Identify which cell holds the provided text, then report its [X, Y] central coordinate. 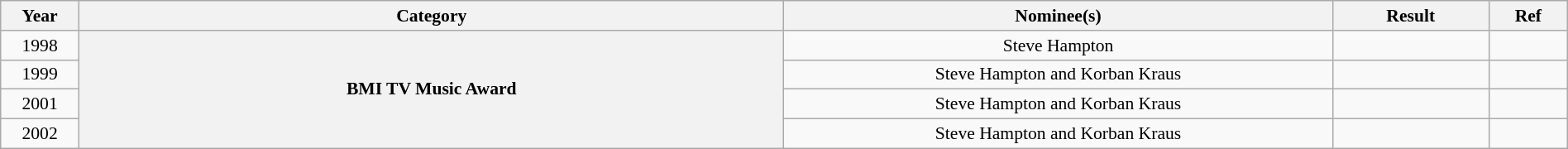
Year [40, 16]
2001 [40, 104]
Steve Hampton [1059, 46]
1998 [40, 46]
Category [432, 16]
2002 [40, 134]
Nominee(s) [1059, 16]
BMI TV Music Award [432, 89]
Ref [1528, 16]
Result [1411, 16]
1999 [40, 74]
